For the text-containing cell, return its midpoint in [x, y] coordinate format. 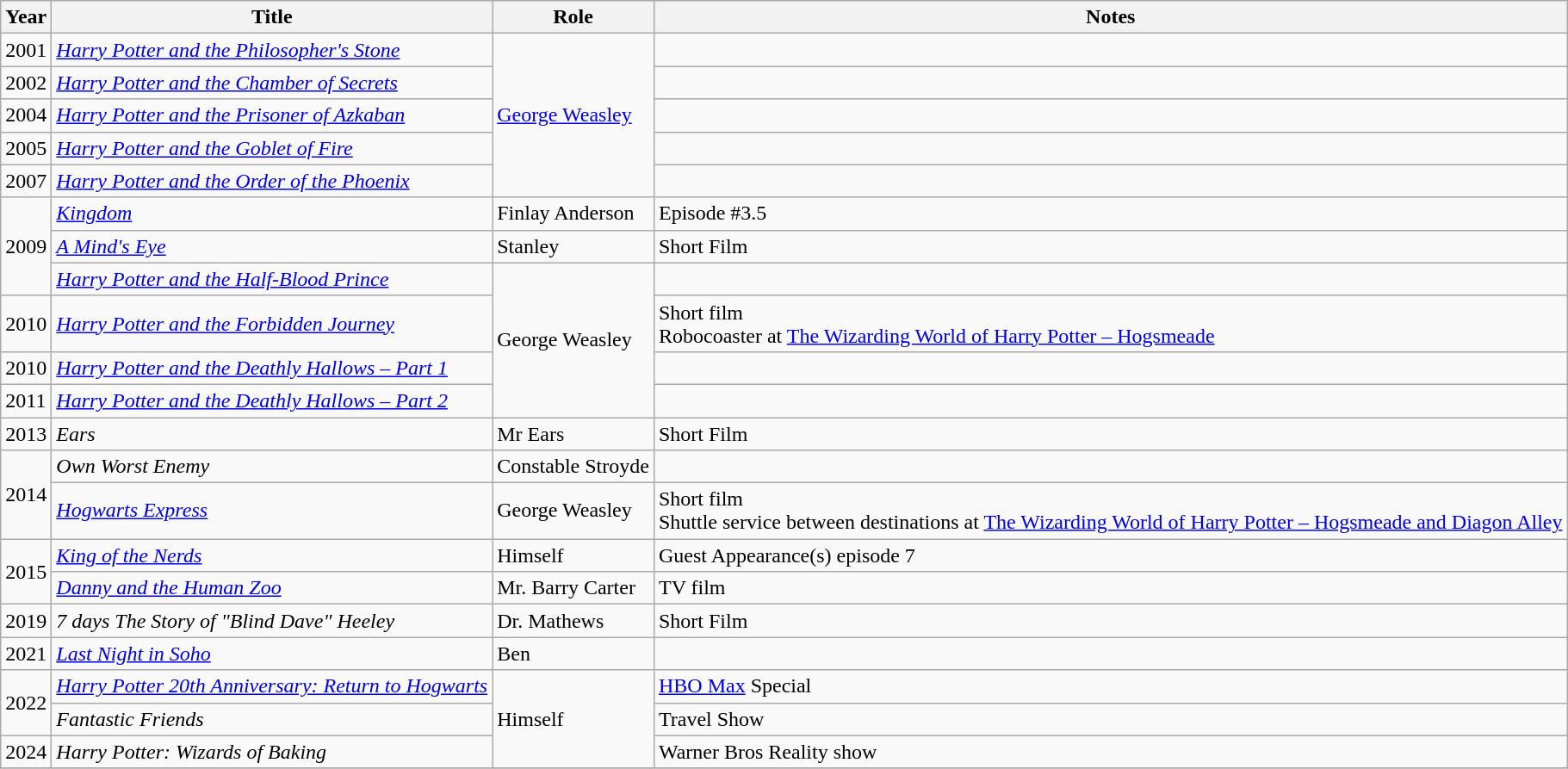
Warner Bros Reality show [1111, 752]
Kingdom [272, 214]
Notes [1111, 17]
2004 [26, 115]
2007 [26, 181]
Constable Stroyde [573, 467]
Hogwarts Express [272, 512]
Harry Potter and the Chamber of Secrets [272, 83]
Harry Potter and the Goblet of Fire [272, 148]
2001 [26, 50]
King of the Nerds [272, 555]
TV film [1111, 588]
Mr. Barry Carter [573, 588]
2021 [26, 654]
Harry Potter and the Forbidden Journey [272, 324]
Ben [573, 654]
Dr. Mathews [573, 621]
2024 [26, 752]
2019 [26, 621]
HBO Max Special [1111, 686]
Harry Potter and the Half-Blood Prince [272, 279]
Stanley [573, 246]
Harry Potter and the Philosopher's Stone [272, 50]
Harry Potter 20th Anniversary: Return to Hogwarts [272, 686]
Last Night in Soho [272, 654]
Episode #3.5 [1111, 214]
2015 [26, 572]
Travel Show [1111, 719]
Title [272, 17]
Danny and the Human Zoo [272, 588]
Mr Ears [573, 433]
Harry Potter and the Order of the Phoenix [272, 181]
Year [26, 17]
2013 [26, 433]
2014 [26, 494]
2005 [26, 148]
Role [573, 17]
A Mind's Eye [272, 246]
Harry Potter and the Prisoner of Azkaban [272, 115]
Harry Potter and the Deathly Hallows – Part 2 [272, 400]
Fantastic Friends [272, 719]
Short filmShuttle service between destinations at The Wizarding World of Harry Potter – Hogsmeade and Diagon Alley [1111, 512]
2022 [26, 703]
Finlay Anderson [573, 214]
Ears [272, 433]
2011 [26, 400]
2002 [26, 83]
7 days The Story of "Blind Dave" Heeley [272, 621]
Harry Potter: Wizards of Baking [272, 752]
Own Worst Enemy [272, 467]
Guest Appearance(s) episode 7 [1111, 555]
2009 [26, 246]
Harry Potter and the Deathly Hallows – Part 1 [272, 368]
Short filmRobocoaster at The Wizarding World of Harry Potter – Hogsmeade [1111, 324]
